Determine the [X, Y] coordinate at the center of the cell enclosing the given text.  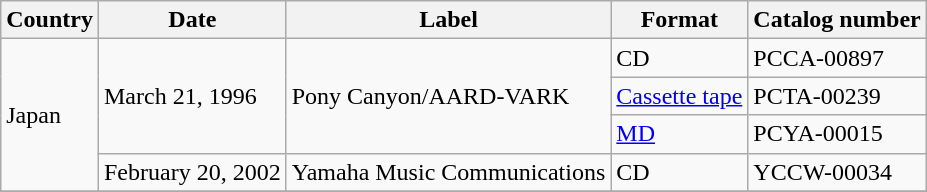
Label [448, 20]
Yamaha Music Communications [448, 172]
Format [680, 20]
Catalog number [837, 20]
February 20, 2002 [192, 172]
MD [680, 134]
March 21, 1996 [192, 96]
Country [50, 20]
Cassette tape [680, 96]
PCYA-00015 [837, 134]
Pony Canyon/AARD-VARK [448, 96]
PCTA-00239 [837, 96]
PCCA-00897 [837, 58]
YCCW-00034 [837, 172]
Date [192, 20]
Japan [50, 115]
